Provide the [x, y] coordinate of the cell's center where the given text is located.  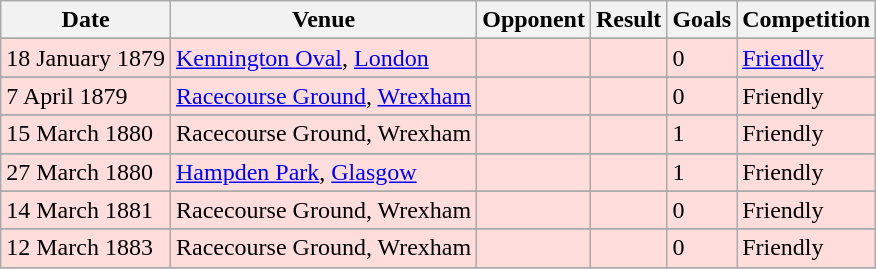
Date [86, 20]
Venue [323, 20]
12 March 1883 [86, 248]
15 March 1880 [86, 134]
14 March 1881 [86, 210]
Competition [806, 20]
Opponent [534, 20]
Hampden Park, Glasgow [323, 172]
7 April 1879 [86, 96]
Goals [702, 20]
18 January 1879 [86, 58]
Kennington Oval, London [323, 58]
Result [628, 20]
27 March 1880 [86, 172]
